Return the (x, y) coordinate for the center point of the cell that contains the specified text.  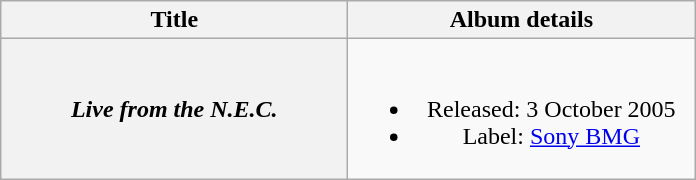
Album details (522, 20)
Released: 3 October 2005Label: Sony BMG (522, 109)
Live from the N.E.C. (174, 109)
Title (174, 20)
